From the cell containing the given text, extract its center point as [x, y] coordinate. 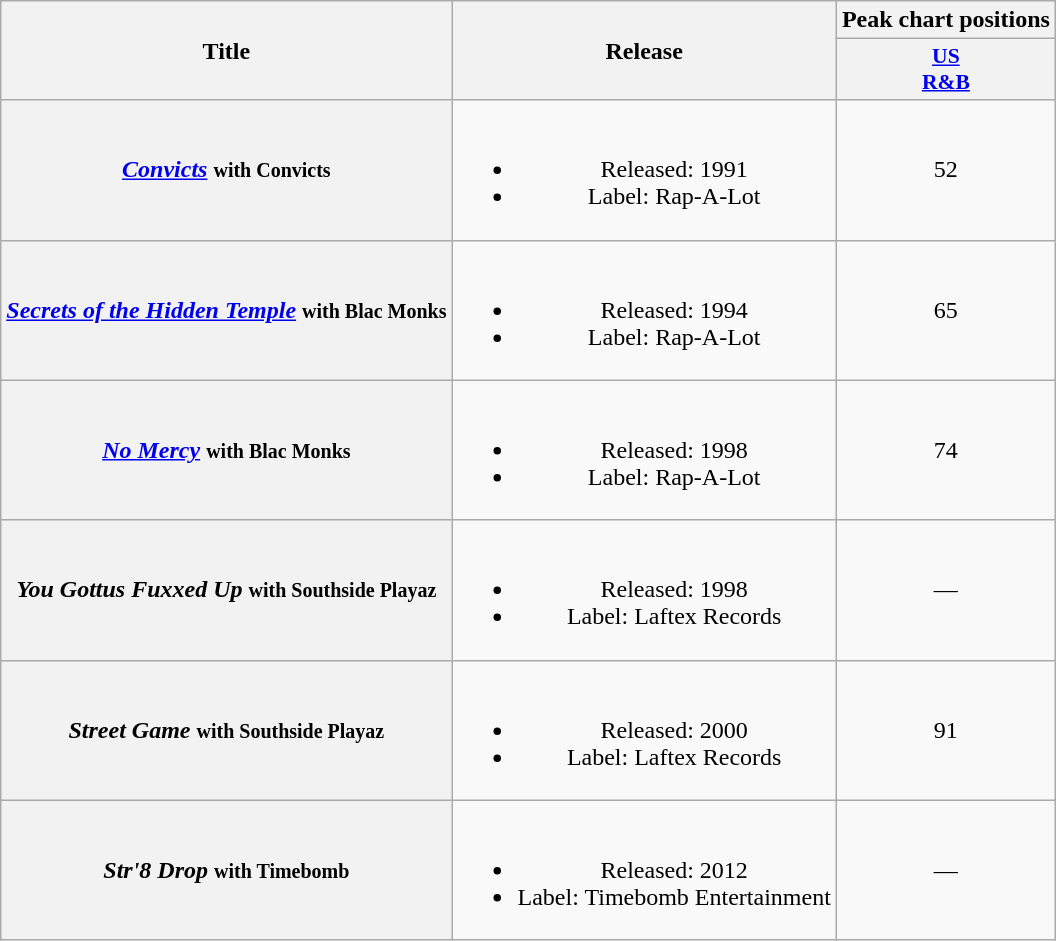
Released: 1998Label: Rap-A-Lot [644, 450]
USR&B [946, 70]
Released: 1998Label: Laftex Records [644, 590]
Convicts with Convicts [226, 170]
Secrets of the Hidden Temple with Blac Monks [226, 310]
Released: 1991Label: Rap-A-Lot [644, 170]
74 [946, 450]
Street Game with Southside Playaz [226, 730]
91 [946, 730]
Released: 2012Label: Timebomb Entertainment [644, 870]
No Mercy with Blac Monks [226, 450]
Title [226, 50]
Released: 1994Label: Rap-A-Lot [644, 310]
Str'8 Drop with Timebomb [226, 870]
Released: 2000Label: Laftex Records [644, 730]
65 [946, 310]
52 [946, 170]
Peak chart positions [946, 20]
You Gottus Fuxxed Up with Southside Playaz [226, 590]
Release [644, 50]
